Capture the cell that displays the provided text and extract its [X, Y] central coordinate. 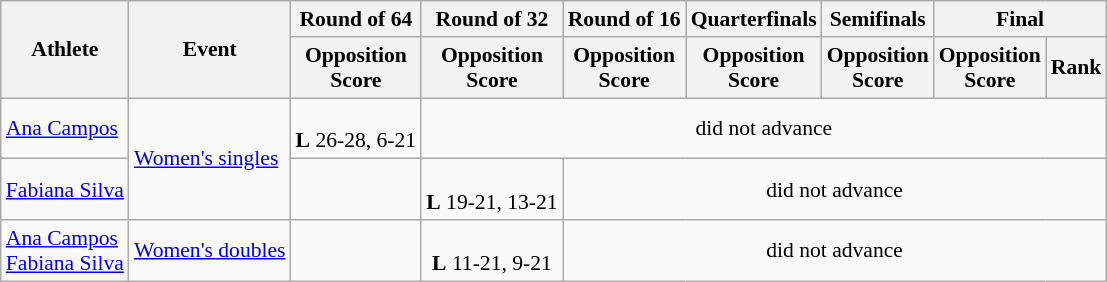
L 26-28, 6-21 [356, 128]
Fabiana Silva [65, 190]
Quarterfinals [754, 19]
L 19-21, 13-21 [492, 190]
Ana CamposFabiana Silva [65, 250]
Women's singles [210, 159]
L 11-21, 9-21 [492, 250]
Final [1020, 19]
Semifinals [878, 19]
Round of 64 [356, 19]
Athlete [65, 50]
Ana Campos [65, 128]
Round of 32 [492, 19]
Event [210, 50]
Women's doubles [210, 250]
Rank [1076, 68]
Round of 16 [624, 19]
